Pinpoint the cell where the given text exists, returning its (X, Y) midpoint coordinate. 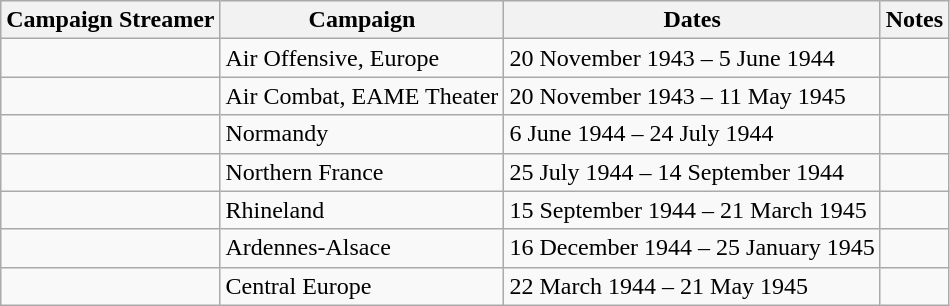
Ardennes-Alsace (362, 248)
20 November 1943 – 5 June 1944 (692, 58)
16 December 1944 – 25 January 1945 (692, 248)
22 March 1944 – 21 May 1945 (692, 286)
Campaign (362, 20)
20 November 1943 – 11 May 1945 (692, 96)
Air Combat, EAME Theater (362, 96)
Northern France (362, 172)
Rhineland (362, 210)
Campaign Streamer (110, 20)
Notes (914, 20)
25 July 1944 – 14 September 1944 (692, 172)
Air Offensive, Europe (362, 58)
6 June 1944 – 24 July 1944 (692, 134)
Dates (692, 20)
15 September 1944 – 21 March 1945 (692, 210)
Central Europe (362, 286)
Normandy (362, 134)
